Search for the cell housing the specified text and yield its [x, y] center coordinate. 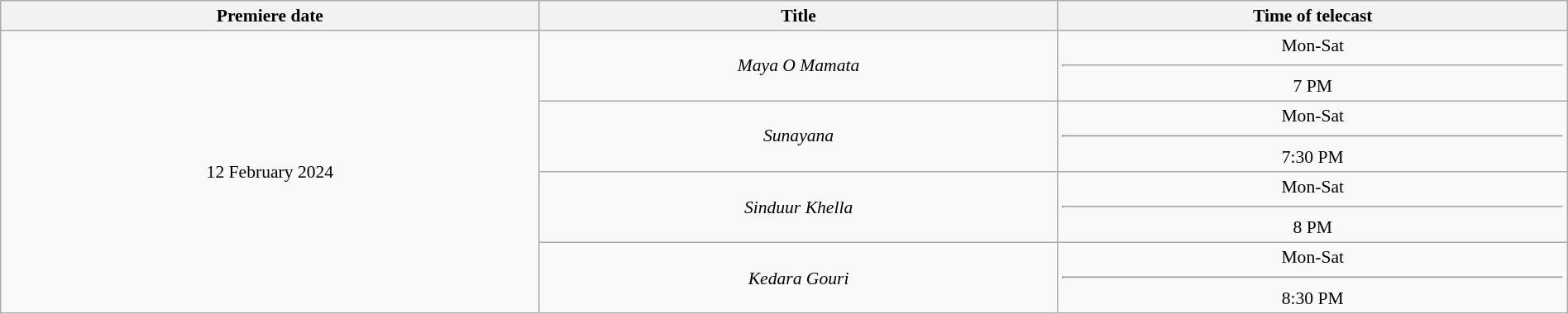
Maya O Mamata [799, 66]
Kedara Gouri [799, 278]
Mon-Sat7:30 PM [1312, 136]
Mon-Sat7 PM [1312, 66]
Premiere date [270, 16]
Mon-Sat8:30 PM [1312, 278]
Mon-Sat8 PM [1312, 207]
Time of telecast [1312, 16]
Title [799, 16]
12 February 2024 [270, 172]
Sunayana [799, 136]
Sinduur Khella [799, 207]
